Provide the [X, Y] coordinate of the cell's center where the given text is located.  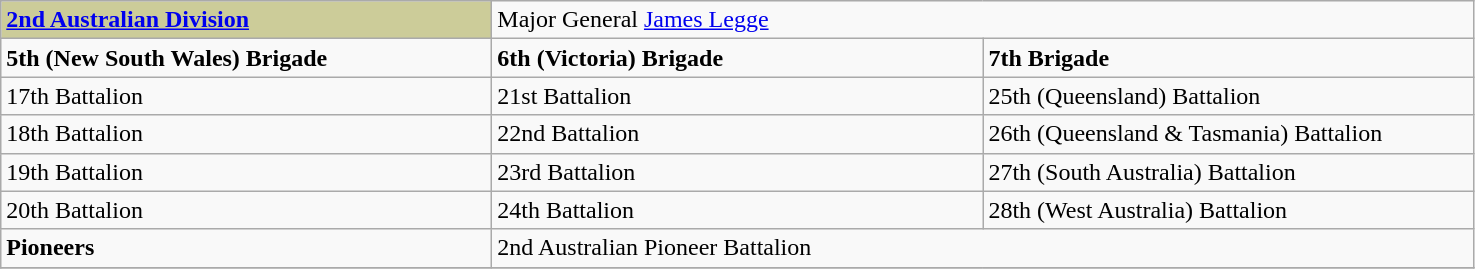
7th Brigade [1228, 58]
21st Battalion [738, 96]
20th Battalion [246, 210]
19th Battalion [246, 172]
25th (Queensland) Battalion [1228, 96]
Major General James Legge [983, 20]
27th (South Australia) Battalion [1228, 172]
26th (Queensland & Tasmania) Battalion [1228, 134]
Pioneers [246, 248]
2nd Australian Pioneer Battalion [983, 248]
23rd Battalion [738, 172]
24th Battalion [738, 210]
2nd Australian Division [246, 20]
22nd Battalion [738, 134]
5th (New South Wales) Brigade [246, 58]
28th (West Australia) Battalion [1228, 210]
6th (Victoria) Brigade [738, 58]
18th Battalion [246, 134]
17th Battalion [246, 96]
